Scan for the cell matching the given text and deliver its (X, Y) coordinate at center. 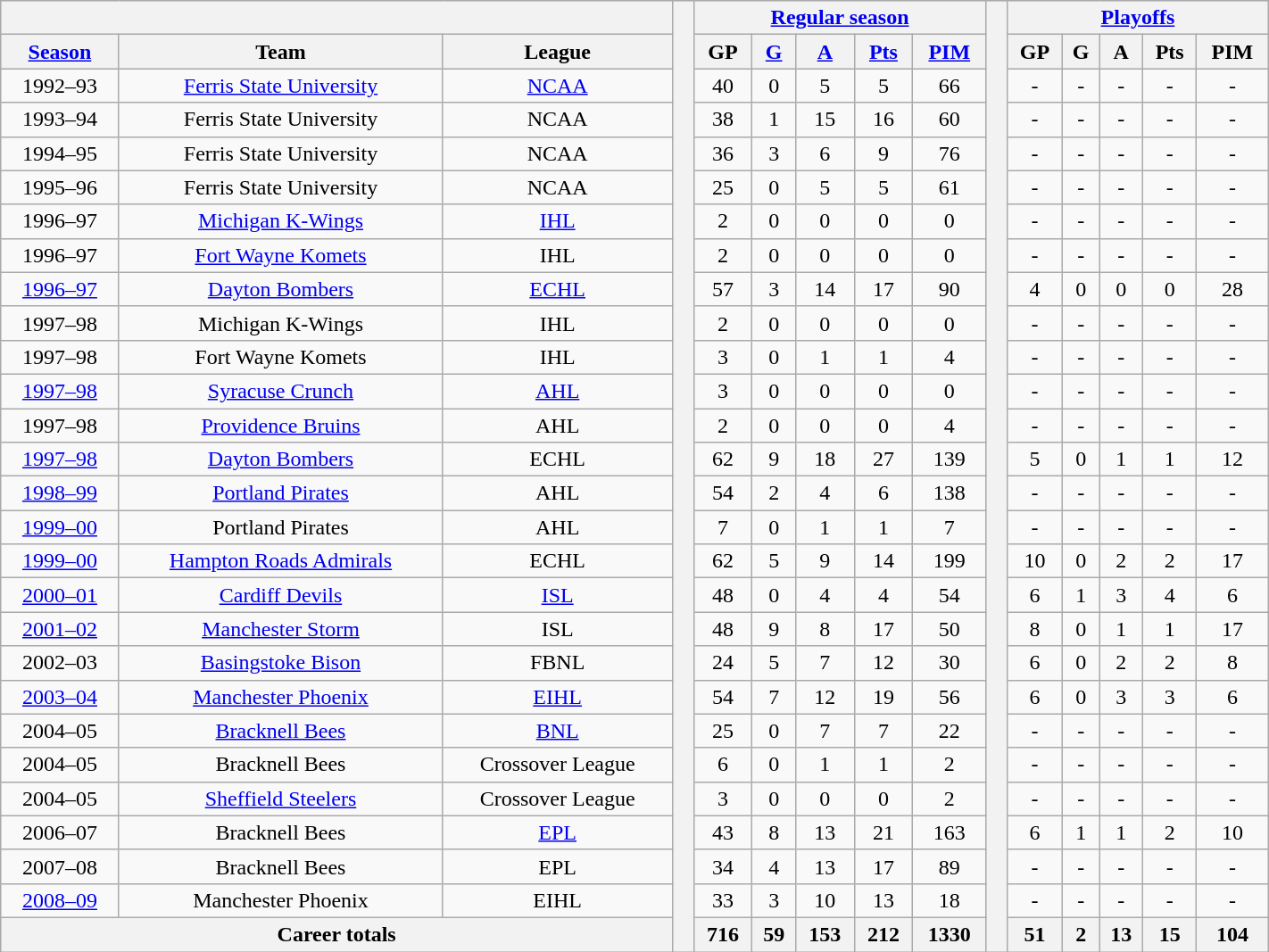
43 (723, 832)
212 (883, 934)
Sheffield Steelers (280, 799)
Regular season (840, 18)
36 (723, 153)
163 (950, 832)
BNL (558, 731)
38 (723, 120)
Providence Bruins (280, 426)
Cardiff Devils (280, 595)
59 (775, 934)
22 (950, 731)
21 (883, 832)
19 (883, 697)
1995–96 (60, 187)
104 (1233, 934)
Basingstoke Bison (280, 663)
Season (60, 52)
2008–09 (60, 900)
61 (950, 187)
30 (950, 663)
1992–93 (60, 86)
1330 (950, 934)
1994–95 (60, 153)
34 (723, 866)
2002–03 (60, 663)
139 (950, 459)
League (558, 52)
60 (950, 120)
51 (1035, 934)
24 (723, 663)
50 (950, 629)
Team (280, 52)
2003–04 (60, 697)
2006–07 (60, 832)
1993–94 (60, 120)
89 (950, 866)
66 (950, 86)
2000–01 (60, 595)
28 (1233, 289)
153 (825, 934)
27 (883, 459)
199 (950, 561)
FBNL (558, 663)
Manchester Storm (280, 629)
57 (723, 289)
40 (723, 86)
Playoffs (1139, 18)
Syracuse Crunch (280, 391)
2001–02 (60, 629)
2007–08 (60, 866)
56 (950, 697)
1998–99 (60, 493)
16 (883, 120)
Career totals (337, 934)
Hampton Roads Admirals (280, 561)
76 (950, 153)
716 (723, 934)
138 (950, 493)
33 (723, 900)
90 (950, 289)
